Locate the cell with the specified text and output its (X, Y) center coordinate. 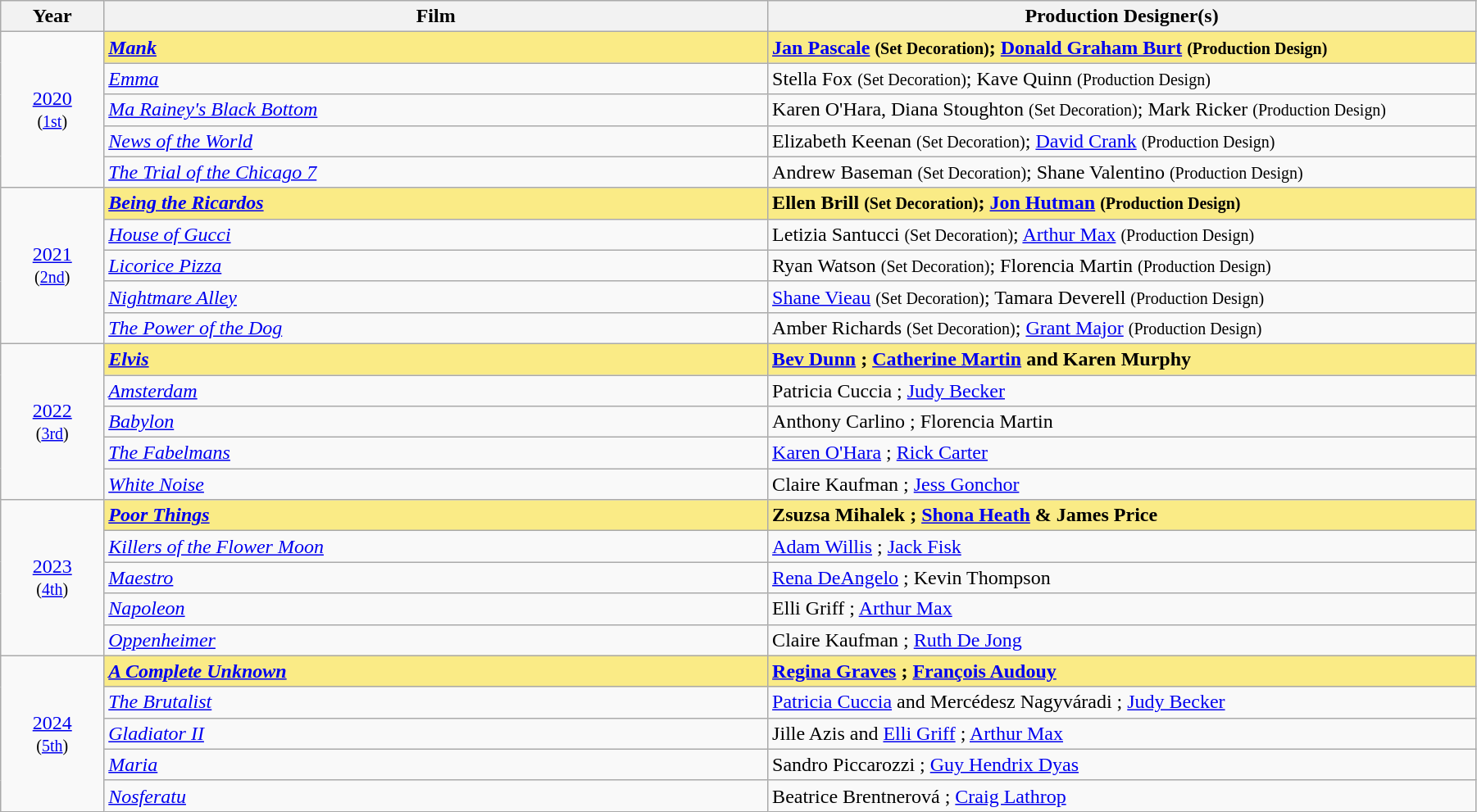
White Noise (436, 484)
Jan Pascale (Set Decoration); Donald Graham Burt (Production Design) (1122, 48)
Stella Fox (Set Decoration); Kave Quinn (Production Design) (1122, 79)
2023(4th) (52, 578)
Karen O'Hara, Diana Stoughton (Set Decoration); Mark Ricker (Production Design) (1122, 110)
Claire Kaufman ; Jess Gonchor (1122, 484)
Napoleon (436, 609)
2024(5th) (52, 733)
Ellen Brill (Set Decoration); Jon Hutman (Production Design) (1122, 203)
Jille Azis and Elli Griff ; Arthur Max (1122, 733)
Shane Vieau (Set Decoration); Tamara Deverell (Production Design) (1122, 297)
Ma Rainey's Black Bottom (436, 110)
Zsuzsa Mihalek ; Shona Heath & James Price (1122, 515)
Elli Griff ; Arthur Max (1122, 609)
Gladiator II (436, 733)
The Fabelmans (436, 453)
Regina Graves ; François Audouy (1122, 671)
Maestro (436, 578)
2022(3rd) (52, 421)
Being the Ricardos (436, 203)
Andrew Baseman (Set Decoration); Shane Valentino (Production Design) (1122, 172)
House of Gucci (436, 234)
2021(2nd) (52, 265)
Patricia Cuccia and Mercédesz Nagyváradi ; Judy Becker (1122, 702)
The Trial of the Chicago 7 (436, 172)
Poor Things (436, 515)
Mank (436, 48)
Killers of the Flower Moon (436, 547)
Production Designer(s) (1122, 16)
Bev Dunn ; Catherine Martin and Karen Murphy (1122, 359)
Elvis (436, 359)
Beatrice Brentnerová ; Craig Lathrop (1122, 796)
Anthony Carlino ; Florencia Martin (1122, 422)
Year (52, 16)
Oppenheimer (436, 640)
Licorice Pizza (436, 265)
A Complete Unknown (436, 671)
Claire Kaufman ; Ruth De Jong (1122, 640)
Ryan Watson (Set Decoration); Florencia Martin (Production Design) (1122, 265)
2020(1st) (52, 110)
Rena DeAngelo ; Kevin Thompson (1122, 578)
Nosferatu (436, 796)
Nightmare Alley (436, 297)
Patricia Cuccia ; Judy Becker (1122, 391)
Babylon (436, 422)
Karen O'Hara ; Rick Carter (1122, 453)
Film (436, 16)
The Brutalist (436, 702)
Letizia Santucci (Set Decoration); Arthur Max (Production Design) (1122, 234)
Emma (436, 79)
Amber Richards (Set Decoration); Grant Major (Production Design) (1122, 328)
Elizabeth Keenan (Set Decoration); David Crank (Production Design) (1122, 141)
News of the World (436, 141)
Adam Willis ; Jack Fisk (1122, 547)
Maria (436, 764)
Amsterdam (436, 391)
Sandro Piccarozzi ; Guy Hendrix Dyas (1122, 764)
The Power of the Dog (436, 328)
